Return (X, Y) of the center of cell containing provided text 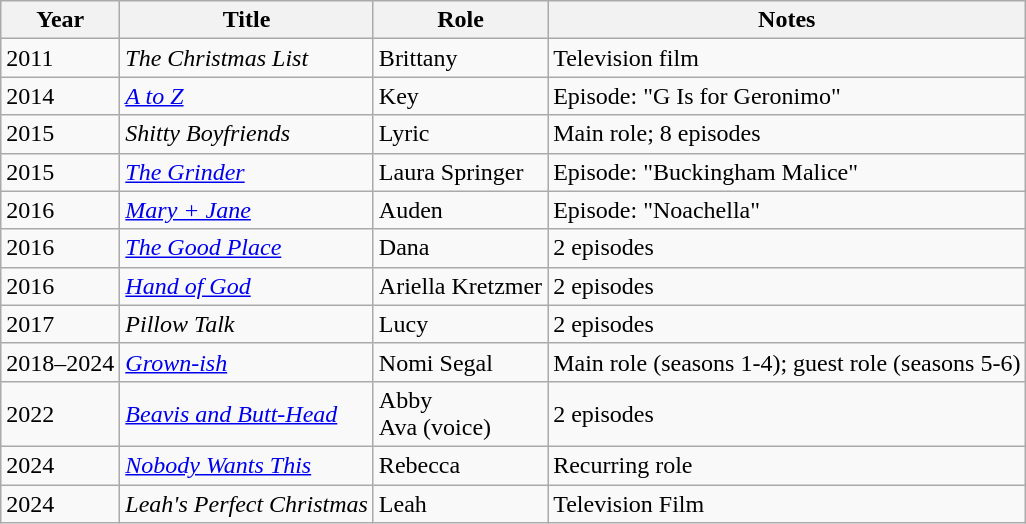
2018–2024 (60, 362)
Rebecca (460, 465)
Main role (seasons 1-4); guest role (seasons 5-6) (787, 362)
The Good Place (247, 248)
Auden (460, 210)
Ariella Kretzmer (460, 286)
Shitty Boyfriends (247, 134)
Beavis and Butt-Head (247, 414)
A to Z (247, 96)
Episode: "Noachella" (787, 210)
The Christmas List (247, 58)
Recurring role (787, 465)
The Grinder (247, 172)
Lyric (460, 134)
Leah (460, 503)
2011 (60, 58)
Mary + Jane (247, 210)
Leah's Perfect Christmas (247, 503)
Main role; 8 episodes (787, 134)
Episode: "Buckingham Malice" (787, 172)
Key (460, 96)
Brittany (460, 58)
Role (460, 20)
Laura Springer (460, 172)
Television film (787, 58)
Television Film (787, 503)
Nomi Segal (460, 362)
Hand of God (247, 286)
2022 (60, 414)
Notes (787, 20)
Nobody Wants This (247, 465)
Pillow Talk (247, 324)
Year (60, 20)
AbbyAva (voice) (460, 414)
Title (247, 20)
Grown-ish (247, 362)
Dana (460, 248)
Lucy (460, 324)
Episode: "G Is for Geronimo" (787, 96)
2017 (60, 324)
2014 (60, 96)
